Scan for the cell matching the given text and deliver its (x, y) coordinate at center. 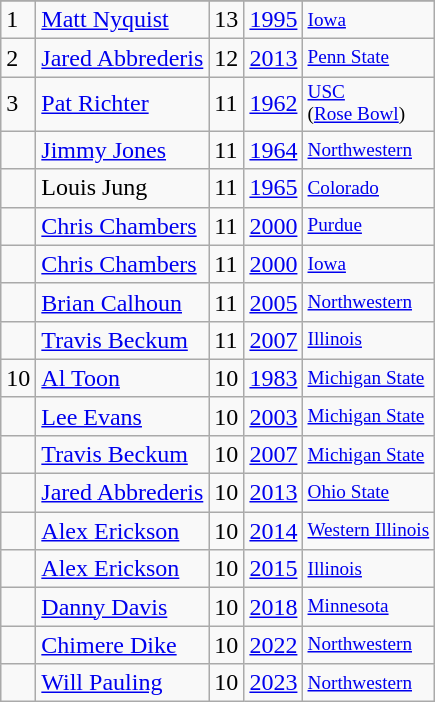
2022 (274, 645)
Pat Richter (122, 104)
12 (226, 58)
13 (226, 20)
Louis Jung (122, 188)
Purdue (368, 226)
Brian Calhoun (122, 302)
1962 (274, 104)
1983 (274, 378)
1965 (274, 188)
Danny Davis (122, 607)
Will Pauling (122, 683)
Chimere Dike (122, 645)
2003 (274, 416)
Ohio State (368, 493)
2014 (274, 531)
3 (18, 104)
Minnesota (368, 607)
1995 (274, 20)
Lee Evans (122, 416)
2015 (274, 569)
2005 (274, 302)
Western Illinois (368, 531)
1964 (274, 150)
1 (18, 20)
Jimmy Jones (122, 150)
Al Toon (122, 378)
2018 (274, 607)
Matt Nyquist (122, 20)
2023 (274, 683)
2 (18, 58)
Penn State (368, 58)
USC(Rose Bowl) (368, 104)
Colorado (368, 188)
